Determine the (x, y) coordinate at the center of the cell enclosing the given text.  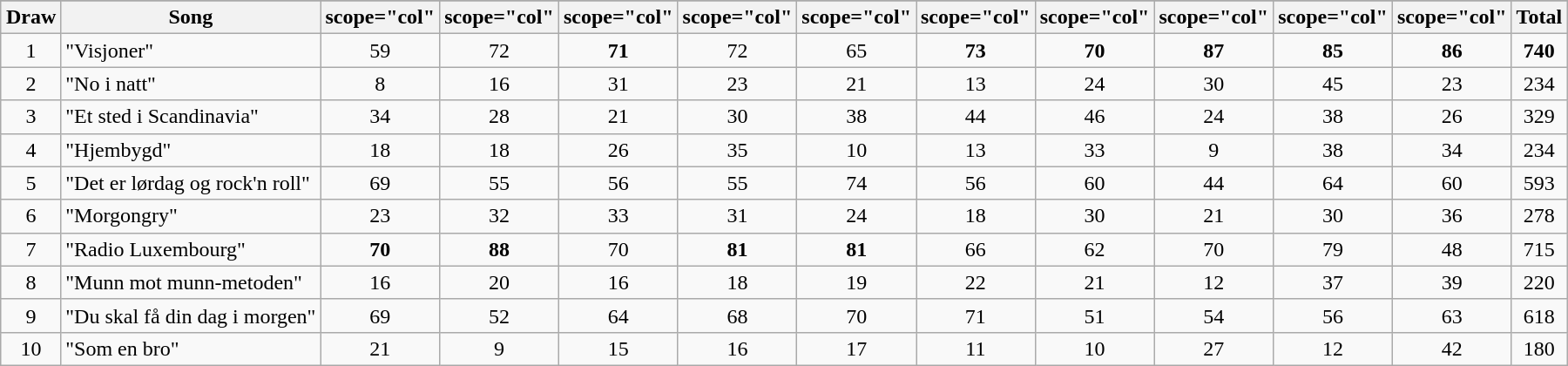
88 (500, 249)
"Visjoner" (191, 51)
65 (857, 51)
27 (1214, 349)
35 (737, 150)
1 (30, 51)
48 (1451, 249)
15 (618, 349)
4 (30, 150)
22 (976, 282)
42 (1451, 349)
51 (1094, 315)
79 (1333, 249)
Draw (30, 17)
20 (500, 282)
66 (976, 249)
220 (1539, 282)
180 (1539, 349)
278 (1539, 216)
52 (500, 315)
37 (1333, 282)
87 (1214, 51)
"Radio Luxembourg" (191, 249)
593 (1539, 183)
"Munn mot munn-metoden" (191, 282)
19 (857, 282)
68 (737, 315)
2 (30, 84)
63 (1451, 315)
3 (30, 117)
618 (1539, 315)
715 (1539, 249)
73 (976, 51)
32 (500, 216)
329 (1539, 117)
39 (1451, 282)
54 (1214, 315)
28 (500, 117)
62 (1094, 249)
59 (380, 51)
"Det er lørdag og rock'n roll" (191, 183)
Total (1539, 17)
74 (857, 183)
"Hjembygd" (191, 150)
86 (1451, 51)
"No i natt" (191, 84)
"Du skal få din dag i morgen" (191, 315)
6 (30, 216)
17 (857, 349)
"Som en bro" (191, 349)
36 (1451, 216)
"Morgongry" (191, 216)
Song (191, 17)
7 (30, 249)
5 (30, 183)
11 (976, 349)
"Et sted i Scandinavia" (191, 117)
85 (1333, 51)
740 (1539, 51)
45 (1333, 84)
46 (1094, 117)
